For the text-containing cell, return its midpoint in [x, y] coordinate format. 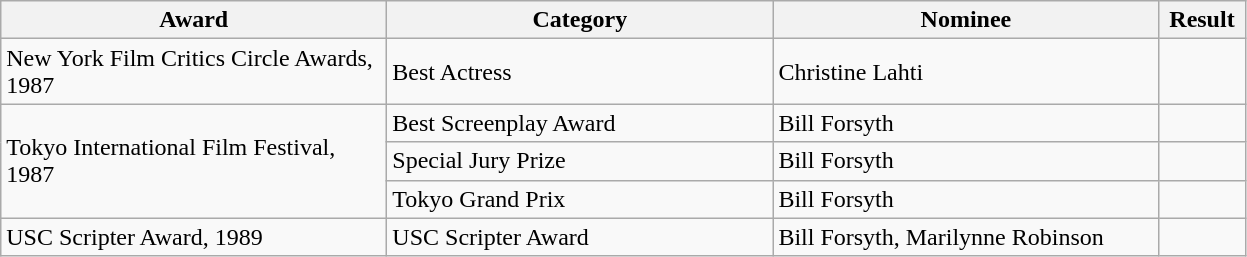
Tokyo International Film Festival, 1987 [194, 161]
Bill Forsyth, Marilynne Robinson [966, 237]
Christine Lahti [966, 72]
Result [1202, 20]
Category [580, 20]
Special Jury Prize [580, 161]
USC Scripter Award [580, 237]
Award [194, 20]
USC Scripter Award, 1989 [194, 237]
New York Film Critics Circle Awards, 1987 [194, 72]
Best Screenplay Award [580, 123]
Best Actress [580, 72]
Tokyo Grand Prix [580, 199]
Nominee [966, 20]
